Identify which cell holds the provided text, then report its (x, y) central coordinate. 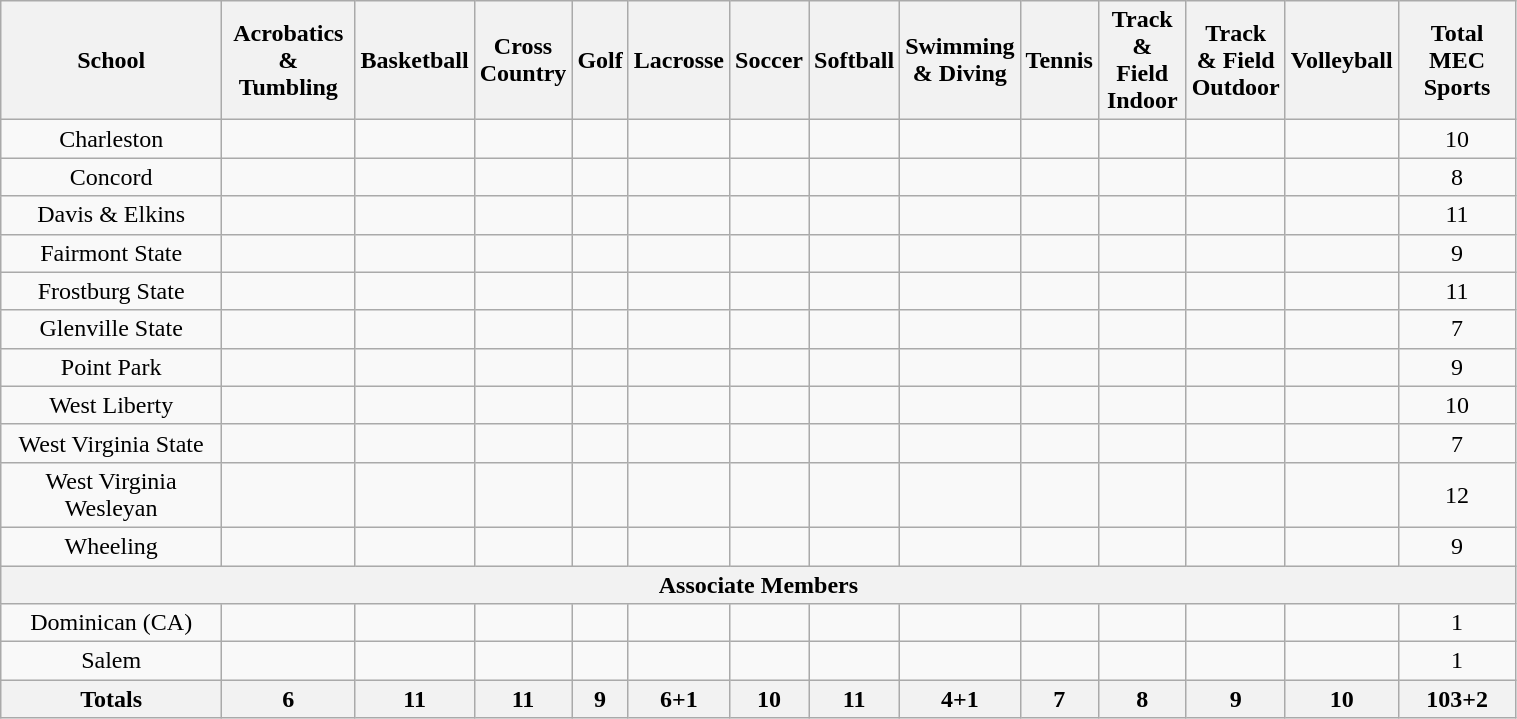
Totals (112, 699)
12 (1457, 494)
6+1 (678, 699)
Glenville State (112, 329)
Swimming& Diving (960, 60)
School (112, 60)
103+2 (1457, 699)
Soccer (770, 60)
Charleston (112, 139)
West Liberty (112, 405)
Softball (854, 60)
West Virginia Wesleyan (112, 494)
Volleyball (1342, 60)
Wheeling (112, 546)
Lacrosse (678, 60)
Salem (112, 661)
Dominican (CA) (112, 623)
Point Park (112, 367)
6 (288, 699)
Track& FieldOutdoor (1236, 60)
Track& FieldIndoor (1142, 60)
Concord (112, 177)
Fairmont State (112, 253)
Acrobatics& Tumbling (288, 60)
4+1 (960, 699)
Basketball (414, 60)
West Virginia State (112, 443)
Frostburg State (112, 291)
Golf (600, 60)
Associate Members (758, 585)
CrossCountry (523, 60)
Davis & Elkins (112, 215)
Tennis (1059, 60)
Total MECSports (1457, 60)
